Return (x, y) of the center of cell containing provided text 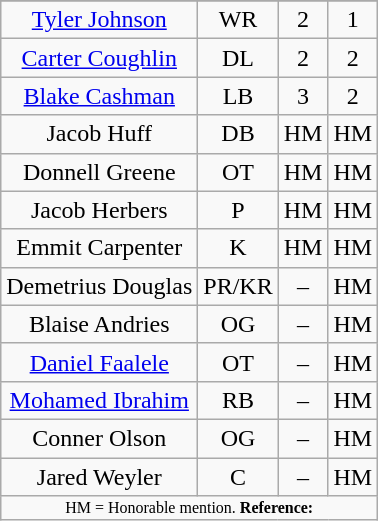
Conner Olson (100, 438)
Tyler Johnson (100, 20)
Mohamed Ibrahim (100, 400)
LB (238, 96)
P (238, 210)
Demetrius Douglas (100, 286)
PR/KR (238, 286)
HM = Honorable mention. Reference: (190, 508)
Jared Weyler (100, 477)
K (238, 248)
DB (238, 134)
Donnell Greene (100, 172)
Carter Coughlin (100, 58)
Jacob Huff (100, 134)
C (238, 477)
1 (353, 20)
Emmit Carpenter (100, 248)
3 (303, 96)
RB (238, 400)
Daniel Faalele (100, 362)
DL (238, 58)
Blaise Andries (100, 324)
Jacob Herbers (100, 210)
Blake Cashman (100, 96)
WR (238, 20)
